From the cell containing the given text, extract its center point as (X, Y) coordinate. 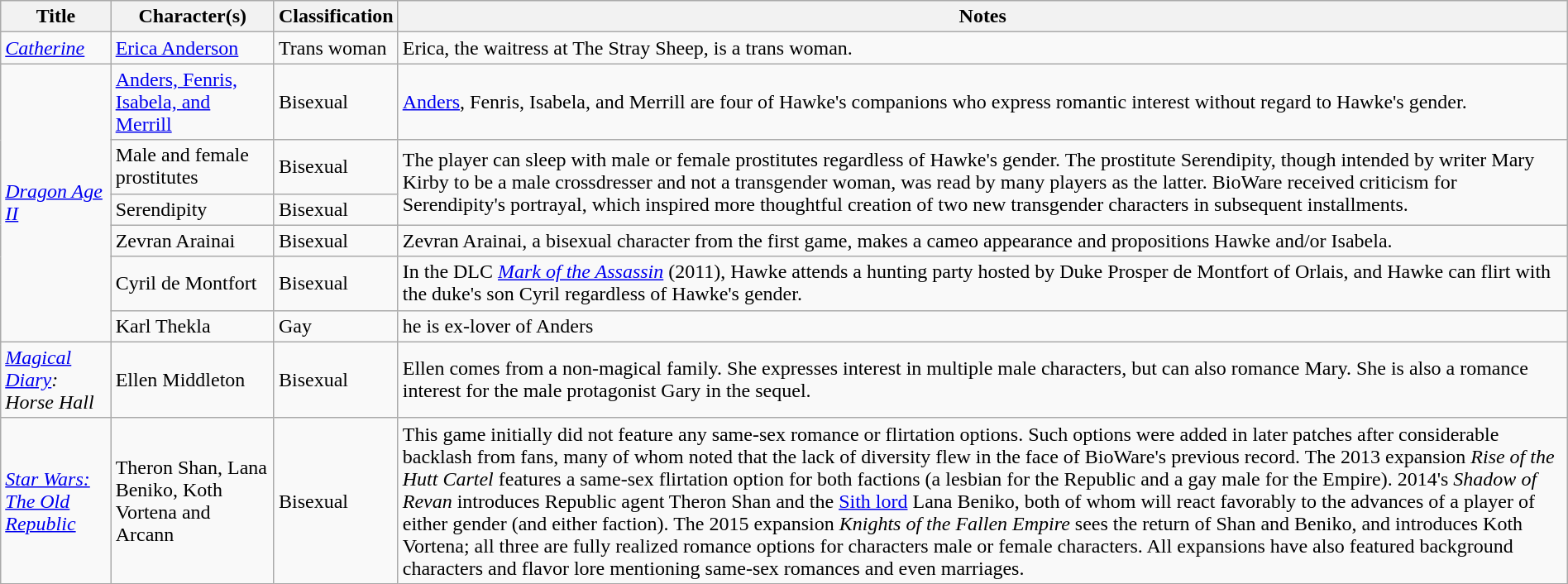
Gay (336, 326)
Zevran Arainai (192, 241)
Anders, Fenris, Isabela, and Merrill are four of Hawke's companions who express romantic interest without regard to Hawke's gender. (982, 102)
Erica Anderson (192, 48)
Magical Diary: Horse Hall (56, 380)
Cyril de Montfort (192, 283)
Classification (336, 17)
Dragon Age II (56, 203)
Anders, Fenris, Isabela, and Merrill (192, 102)
Title (56, 17)
Male and female prostitutes (192, 167)
he is ex-lover of Anders (982, 326)
Zevran Arainai, a bisexual character from the first game, makes a cameo appearance and propositions Hawke and/or Isabela. (982, 241)
Ellen Middleton (192, 380)
Notes (982, 17)
Character(s) (192, 17)
Catherine (56, 48)
Trans woman (336, 48)
Karl Thekla (192, 326)
Star Wars: The Old Republic (56, 500)
Erica, the waitress at The Stray Sheep, is a trans woman. (982, 48)
Serendipity (192, 209)
Theron Shan, Lana Beniko, Koth Vortena and Arcann (192, 500)
